Capture the cell that displays the provided text and extract its [X, Y] central coordinate. 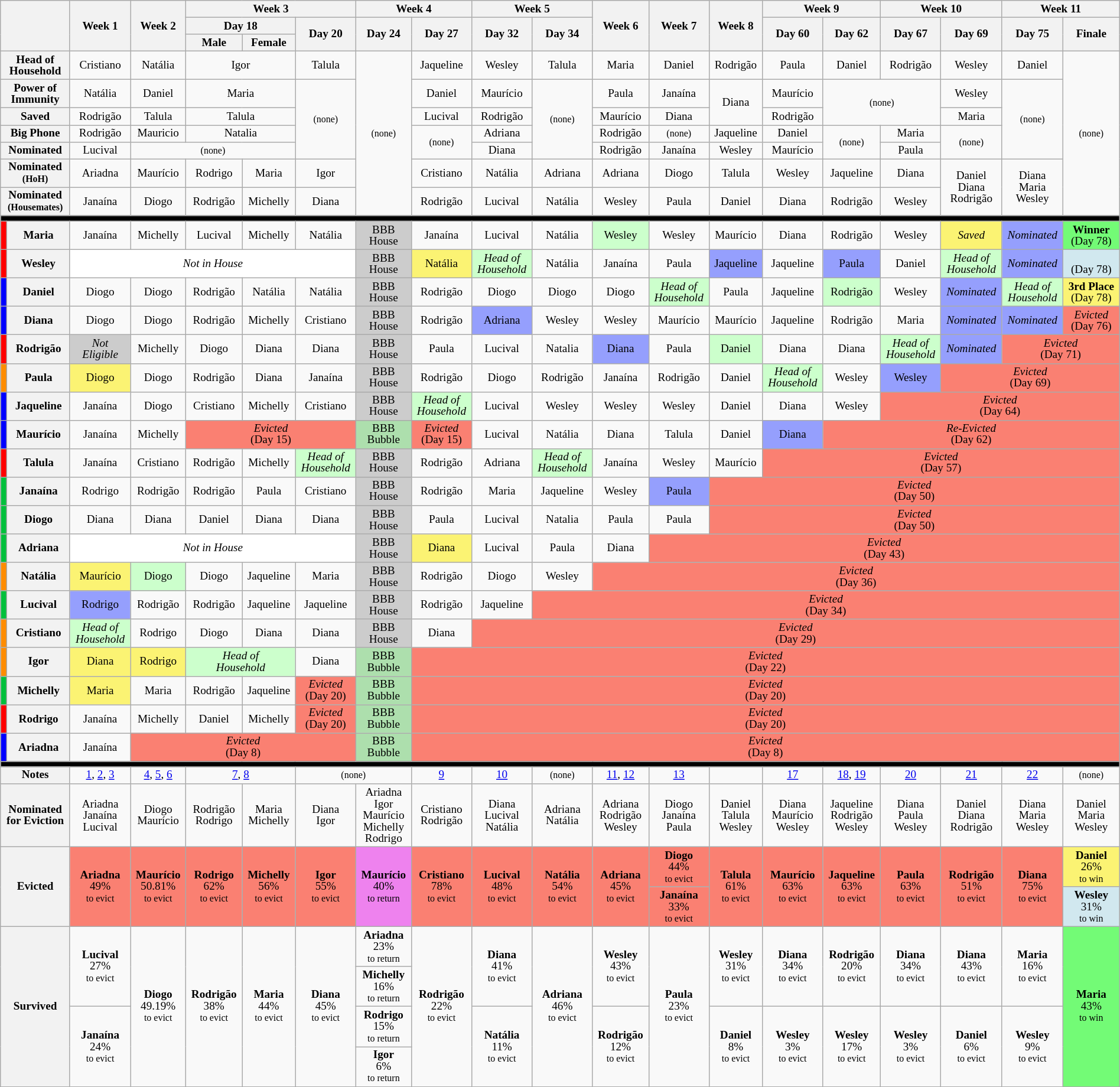
NotEligible [100, 349]
Diana75%to evict [1033, 886]
Nominatedfor Eviction [35, 815]
DiogoMaurício [158, 815]
Diana43%to evict [971, 966]
Day 20 [325, 34]
Daniel26%to win [1091, 867]
AriadnaJanaínaLucival [100, 815]
Evicted(Day 36) [856, 577]
10 [502, 775]
JaquelineRodrigãoWesley [852, 815]
Week 6 [620, 26]
Ariadna49%to evict [100, 886]
Evicted(Day 22) [766, 662]
Igor55%to evict [325, 886]
Week 3 [271, 9]
DanielMariaWesley [1091, 815]
20 [910, 775]
Week 7 [679, 26]
Maria16%to evict [1033, 966]
DianaMaurícioWesley [793, 815]
11, 12 [620, 775]
MariaMichelly [269, 815]
Day 34 [562, 34]
Wesley17%to evict [852, 1047]
Igor6%to return [383, 1066]
Adriana45%to evict [620, 886]
Nominated(Housemates) [35, 201]
Survived [35, 1007]
Week 11 [1061, 9]
Janaína33%to evict [679, 907]
Evicted [35, 886]
Re-Evicted(Day 62) [971, 434]
Maria43%to win [1091, 1007]
Daniel8%to evict [735, 1047]
Male [214, 43]
Diana45%to evict [325, 1007]
17 [793, 775]
AdrianaNatália [562, 815]
Evicted(Day 43) [884, 548]
Lucival27%to evict [100, 966]
Paula23%to evict [679, 1007]
Wesley43%to evict [620, 966]
DianaLucivalNatália [502, 815]
Week 9 [822, 9]
Day 27 [441, 34]
Wesley31%to evict [735, 966]
Week 5 [532, 9]
Rodrigão20%to evict [852, 966]
Adriana46%to evict [562, 1007]
7, 8 [241, 775]
DianaIgor [325, 815]
Day 24 [383, 34]
Paula63%to evict [910, 886]
Winner(Day 78) [1091, 235]
Natália11%to evict [502, 1047]
Rodrigão51%to evict [971, 886]
Rodrigo15%to return [383, 1027]
Big Phone [35, 134]
Week 1 [100, 26]
Day 62 [852, 34]
Week 10 [941, 9]
22 [1033, 775]
Week 2 [158, 26]
Rodrigão12%to evict [620, 1047]
Mauricio [158, 134]
Day 67 [910, 34]
Evicted(Day 69) [1030, 377]
DianaPaulaWesley [910, 815]
AdrianaRodrigãoWesley [620, 815]
Day 32 [502, 34]
Michelly56%to evict [269, 886]
Cristiano78%to evict [441, 886]
Finale [1091, 34]
Wesley9%to evict [1033, 1047]
Female [269, 43]
Week 8 [735, 26]
Michelly16%to return [383, 987]
Day 18 [241, 26]
Diana41%to evict [502, 966]
DanielTalulaWesley [735, 815]
CristianoRodrigão [441, 815]
Daniel6%to evict [971, 1047]
Maurício63%to evict [793, 886]
Evicted(Day 64) [999, 406]
Rodrigão22%to evict [441, 1007]
Diogo44%to evict [679, 867]
(Day 78) [1091, 263]
13 [679, 775]
Evicted(Day 57) [942, 463]
RodrigãoRodrigo [214, 815]
4, 5, 6 [158, 775]
Day 60 [793, 34]
Wesley31%to win [1091, 907]
1, 2, 3 [100, 775]
Maria44%to evict [269, 1007]
Evicted(Day 71) [1061, 349]
Maurício40%to return [383, 886]
Notes [35, 775]
Day 75 [1033, 34]
AriadnaIgorMaurícioMichellyRodrigo [383, 815]
Rodrigo62%to evict [214, 886]
Week 4 [414, 9]
Lucival48%to evict [502, 886]
Ariadna23%to return [383, 946]
9 [441, 775]
Maurício50.81%to evict [158, 886]
21 [971, 775]
Evicted(Day 34) [826, 605]
Jaqueline63%to evict [852, 886]
Talula61%to evict [735, 886]
Day 69 [971, 34]
Evicted(Day 76) [1091, 321]
Natália54%to evict [562, 886]
Diogo49.19%to evict [158, 1007]
Power ofImmunity [35, 94]
18, 19 [852, 775]
Janaína24%to evict [100, 1047]
DiogoJanaínaPaula [679, 815]
Nominated(HoH) [35, 173]
3rd Place(Day 78) [1091, 292]
Evicted(Day 29) [796, 633]
Rodrigão38%to evict [214, 1007]
